Find where the given text appears and provide that cell's center as [x, y] coordinate. 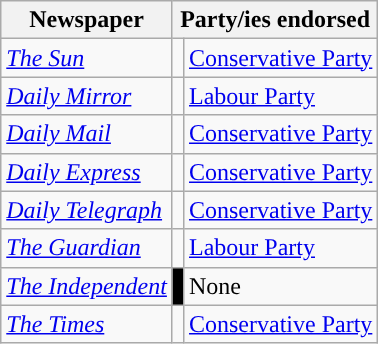
Daily Telegraph [87, 210]
The Times [87, 324]
The Sun [87, 58]
Daily Express [87, 172]
Daily Mirror [87, 96]
None [280, 286]
Daily Mail [87, 134]
The Guardian [87, 248]
Party/ies endorsed [274, 20]
Newspaper [87, 20]
The Independent [87, 286]
